Capture the cell that displays the provided text and extract its [X, Y] central coordinate. 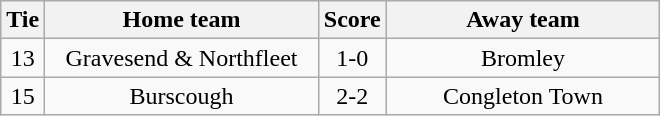
Bromley [523, 58]
Home team [182, 20]
Score [352, 20]
Burscough [182, 96]
15 [23, 96]
Gravesend & Northfleet [182, 58]
Congleton Town [523, 96]
2-2 [352, 96]
13 [23, 58]
Away team [523, 20]
1-0 [352, 58]
Tie [23, 20]
